Find where the given text appears and provide that cell's center as [x, y] coordinate. 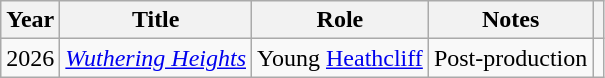
Year [30, 20]
Notes [510, 20]
2026 [30, 58]
Wuthering Heights [156, 58]
Title [156, 20]
Role [340, 20]
Post-production [510, 58]
Young Heathcliff [340, 58]
